Capture the cell that displays the provided text and extract its (x, y) central coordinate. 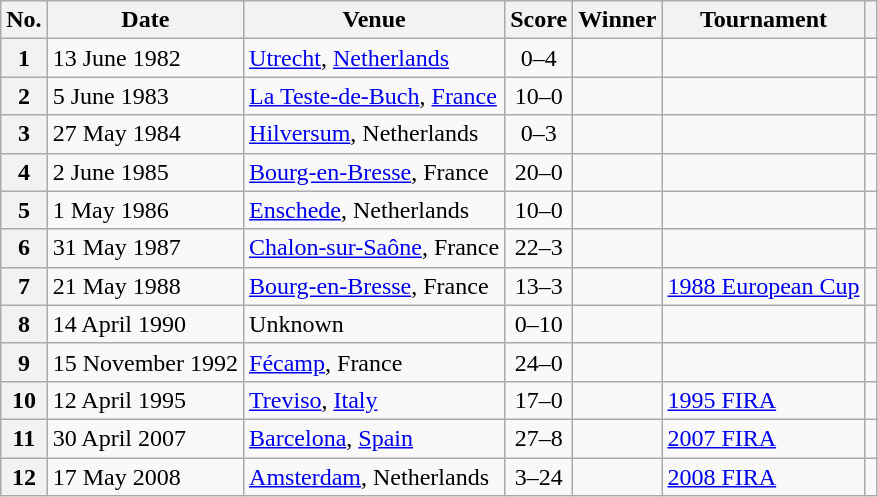
31 May 1987 (145, 248)
30 April 2007 (145, 438)
Score (539, 20)
0–4 (539, 58)
0–3 (539, 134)
Utrecht, Netherlands (374, 58)
1 May 1986 (145, 210)
7 (24, 286)
Winner (618, 20)
27–8 (539, 438)
No. (24, 20)
Unknown (374, 324)
Barcelona, Spain (374, 438)
17 May 2008 (145, 477)
Date (145, 20)
10 (24, 400)
1 (24, 58)
La Teste-de-Buch, France (374, 96)
1988 European Cup (764, 286)
12 (24, 477)
Amsterdam, Netherlands (374, 477)
2 June 1985 (145, 172)
9 (24, 362)
1995 FIRA (764, 400)
Fécamp, France (374, 362)
17–0 (539, 400)
14 April 1990 (145, 324)
13–3 (539, 286)
2007 FIRA (764, 438)
3–24 (539, 477)
Enschede, Netherlands (374, 210)
2008 FIRA (764, 477)
15 November 1992 (145, 362)
Tournament (764, 20)
4 (24, 172)
6 (24, 248)
Venue (374, 20)
12 April 1995 (145, 400)
8 (24, 324)
5 (24, 210)
11 (24, 438)
24–0 (539, 362)
21 May 1988 (145, 286)
20–0 (539, 172)
3 (24, 134)
2 (24, 96)
0–10 (539, 324)
5 June 1983 (145, 96)
Treviso, Italy (374, 400)
Hilversum, Netherlands (374, 134)
27 May 1984 (145, 134)
13 June 1982 (145, 58)
Chalon-sur-Saône, France (374, 248)
22–3 (539, 248)
